Detect which cell encompasses the target text, then output its (X, Y) center coordinate. 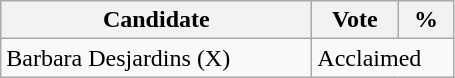
Acclaimed (383, 58)
Barbara Desjardins (X) (156, 58)
Vote (355, 20)
Candidate (156, 20)
% (426, 20)
